From the cell containing the given text, extract its center point as [x, y] coordinate. 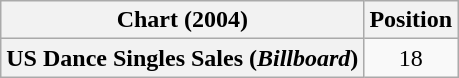
US Dance Singles Sales (Billboard) [182, 58]
18 [411, 58]
Chart (2004) [182, 20]
Position [411, 20]
